For the text-containing cell, return its midpoint in (X, Y) coordinate format. 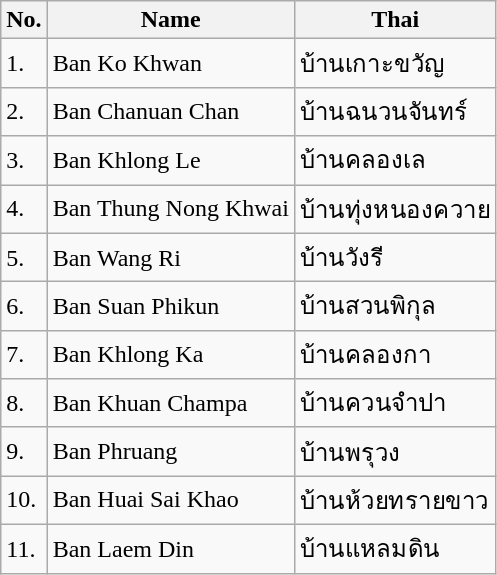
11. (24, 548)
Thai (395, 20)
2. (24, 112)
Ban Phruang (170, 452)
Ban Khuan Champa (170, 404)
4. (24, 208)
บ้านควนจำปา (395, 404)
10. (24, 500)
7. (24, 354)
Ban Chanuan Chan (170, 112)
9. (24, 452)
บ้านห้วยทรายขาว (395, 500)
บ้านวังรี (395, 258)
No. (24, 20)
บ้านคลองเล (395, 160)
Ban Ko Khwan (170, 64)
บ้านแหลมดิน (395, 548)
บ้านสวนพิกุล (395, 306)
บ้านเกาะขวัญ (395, 64)
Ban Thung Nong Khwai (170, 208)
6. (24, 306)
Ban Khlong Le (170, 160)
บ้านฉนวนจันทร์ (395, 112)
Name (170, 20)
Ban Laem Din (170, 548)
บ้านทุ่งหนองควาย (395, 208)
บ้านพรุวง (395, 452)
Ban Khlong Ka (170, 354)
บ้านคลองกา (395, 354)
Ban Huai Sai Khao (170, 500)
3. (24, 160)
Ban Wang Ri (170, 258)
8. (24, 404)
5. (24, 258)
Ban Suan Phikun (170, 306)
1. (24, 64)
